Pinpoint the cell where the given text exists, returning its (X, Y) midpoint coordinate. 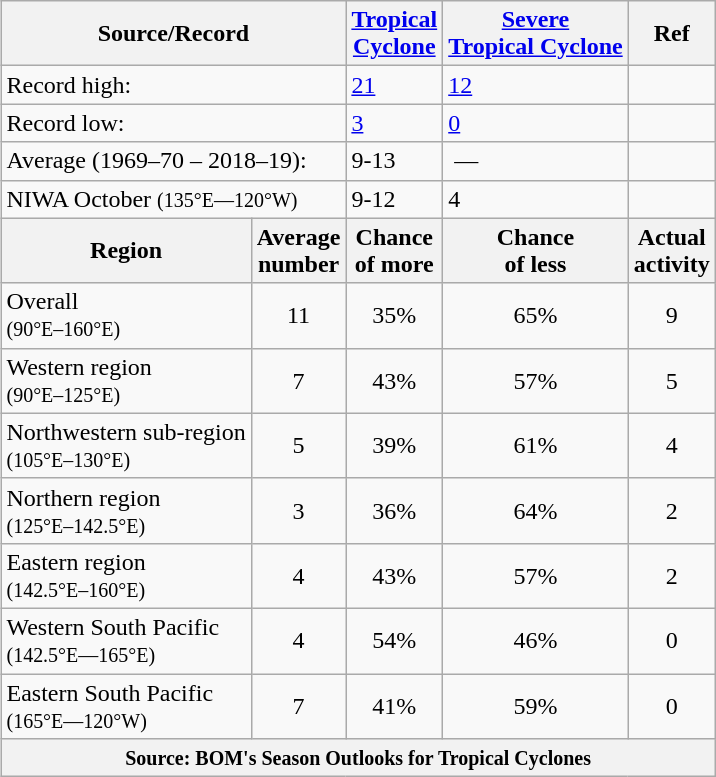
64% (536, 510)
Averagenumber (298, 250)
Western South Pacific(142.5°E—165°E) (126, 640)
21 (394, 85)
Record low: (174, 123)
61% (536, 446)
Western region(90°E–125°E) (126, 380)
Source/Record (174, 34)
65% (536, 316)
12 (536, 85)
TropicalCyclone (394, 34)
Region (126, 250)
9-13 (394, 161)
59% (536, 706)
54% (394, 640)
Eastern region(142.5°E–160°E) (126, 576)
Chanceof less (536, 250)
Overall(90°E–160°E) (126, 316)
Ref (672, 34)
36% (394, 510)
41% (394, 706)
Chanceof more (394, 250)
Northern region(125°E–142.5°E) (126, 510)
11 (298, 316)
39% (394, 446)
— (536, 161)
9 (672, 316)
35% (394, 316)
Source: BOM's Season Outlooks for Tropical Cyclones (358, 758)
NIWA October (135°E—120°W) (174, 199)
SevereTropical Cyclone (536, 34)
46% (536, 640)
Average (1969–70 – 2018–19): (174, 161)
9-12 (394, 199)
Actualactivity (672, 250)
Northwestern sub-region(105°E–130°E) (126, 446)
Eastern South Pacific(165°E—120°W) (126, 706)
Record high: (174, 85)
